From the cell containing the given text, extract its center point as (x, y) coordinate. 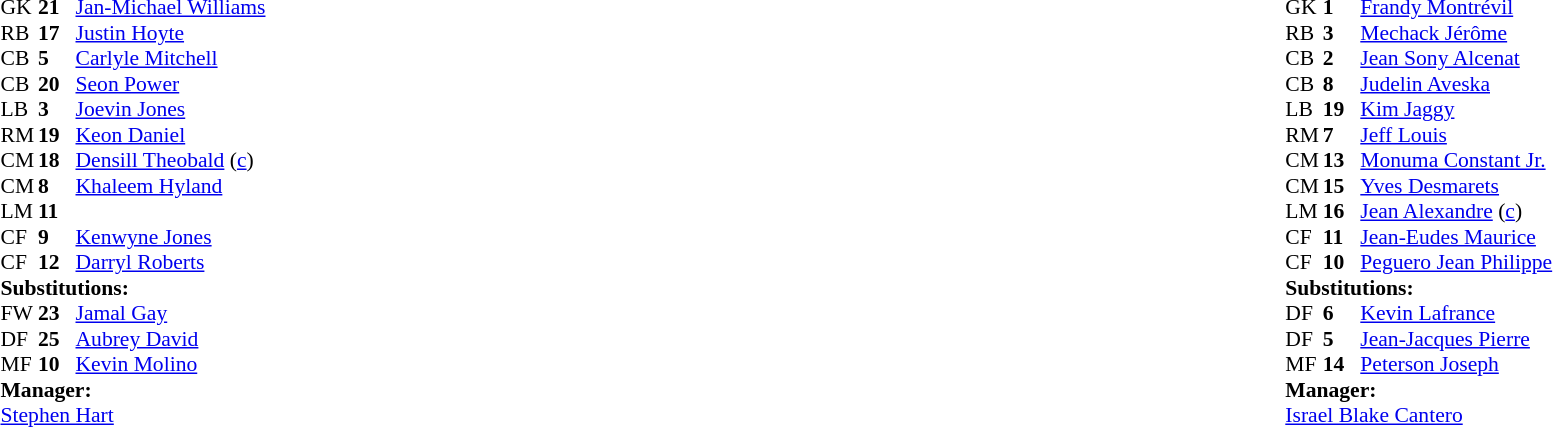
Peguero Jean Philippe (1456, 263)
Monuma Constant Jr. (1456, 161)
Seon Power (171, 84)
6 (1342, 313)
Khaleem Hyland (171, 186)
25 (57, 339)
Yves Desmarets (1456, 186)
Jean Sony Alcenat (1456, 59)
Kevin Molino (171, 365)
Densill Theobald (c) (171, 161)
Mechack Jérôme (1456, 33)
15 (1342, 186)
12 (57, 263)
Aubrey David (171, 339)
Darryl Roberts (171, 263)
Joevin Jones (171, 109)
13 (1342, 161)
18 (57, 161)
Kenwyne Jones (171, 237)
20 (57, 84)
2 (1342, 59)
Carlyle Mitchell (171, 59)
23 (57, 313)
Jamal Gay (171, 313)
Kim Jaggy (1456, 109)
Peterson Joseph (1456, 365)
Jeff Louis (1456, 135)
Jean Alexandre (c) (1456, 211)
16 (1342, 211)
Judelin Aveska (1456, 84)
9 (57, 237)
Jean-Jacques Pierre (1456, 339)
FW (19, 313)
Kevin Lafrance (1456, 313)
Jean-Eudes Maurice (1456, 237)
Keon Daniel (171, 135)
17 (57, 33)
14 (1342, 365)
Justin Hoyte (171, 33)
7 (1342, 135)
